Locate the cell with the specified text and output its (X, Y) center coordinate. 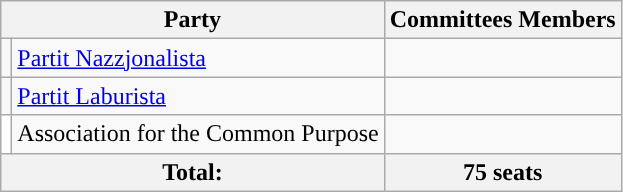
Total: (192, 172)
Committees Members (502, 20)
Party (192, 20)
Partit Laburista (198, 96)
75 seats (502, 172)
Association for the Common Purpose (198, 134)
Partit Nazzjonalista (198, 58)
